Search for the cell housing the specified text and yield its [x, y] center coordinate. 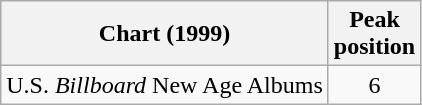
Peakposition [374, 34]
6 [374, 85]
U.S. Billboard New Age Albums [165, 85]
Chart (1999) [165, 34]
